Search for the cell housing the specified text and yield its [x, y] center coordinate. 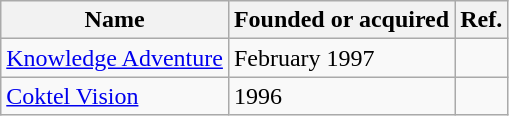
Knowledge Adventure [115, 58]
Name [115, 20]
Ref. [482, 20]
Founded or acquired [341, 20]
1996 [341, 96]
February 1997 [341, 58]
Coktel Vision [115, 96]
